Detect which cell encompasses the target text, then output its (X, Y) center coordinate. 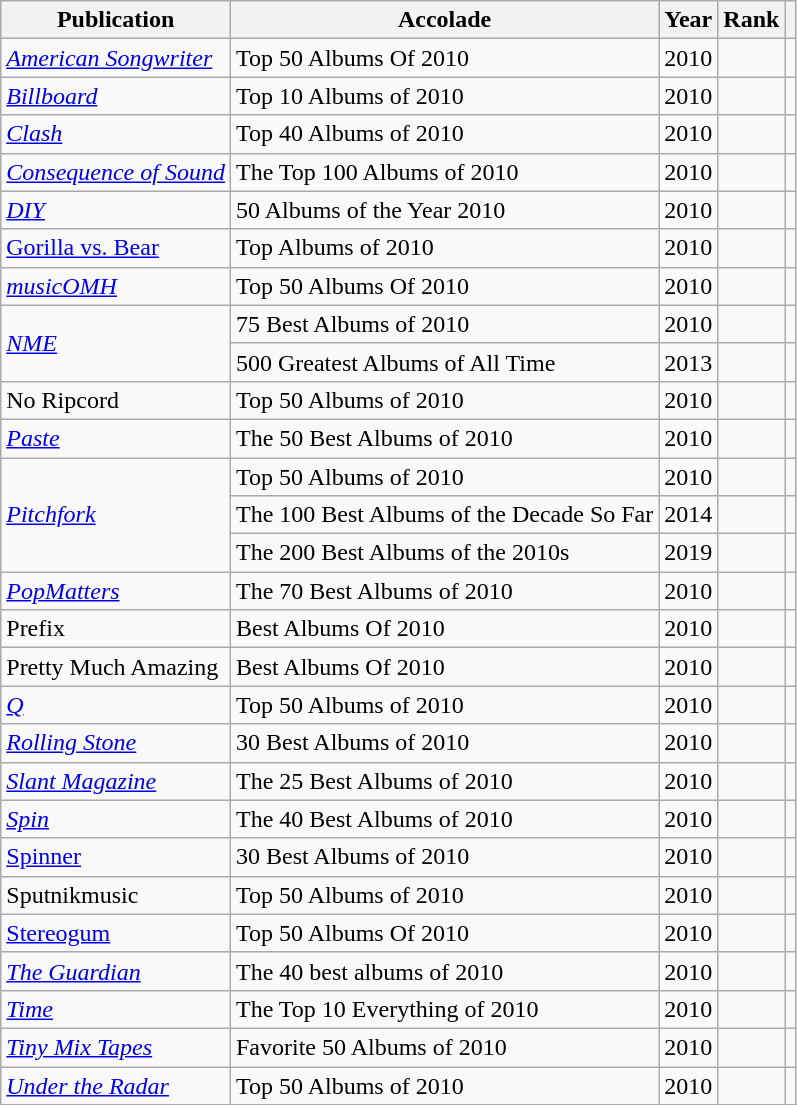
75 Best Albums of 2010 (444, 324)
Spinner (116, 857)
Slant Magazine (116, 781)
No Ripcord (116, 400)
The 50 Best Albums of 2010 (444, 438)
The 25 Best Albums of 2010 (444, 781)
Top 40 Albums of 2010 (444, 134)
Sputnikmusic (116, 895)
Prefix (116, 629)
500 Greatest Albums of All Time (444, 362)
Stereogum (116, 933)
Rank (752, 20)
NME (116, 343)
Top 10 Albums of 2010 (444, 96)
Spin (116, 819)
2013 (688, 362)
Clash (116, 134)
Pitchfork (116, 515)
Paste (116, 438)
American Songwriter (116, 58)
PopMatters (116, 591)
The Top 100 Albums of 2010 (444, 172)
Publication (116, 20)
Gorilla vs. Bear (116, 248)
The 100 Best Albums of the Decade So Far (444, 515)
2019 (688, 553)
Pretty Much Amazing (116, 667)
The 200 Best Albums of the 2010s (444, 553)
Tiny Mix Tapes (116, 1047)
musicOMH (116, 286)
Top Albums of 2010 (444, 248)
Under the Radar (116, 1085)
Year (688, 20)
The 70 Best Albums of 2010 (444, 591)
Time (116, 1009)
Rolling Stone (116, 743)
50 Albums of the Year 2010 (444, 210)
The 40 Best Albums of 2010 (444, 819)
Consequence of Sound (116, 172)
The 40 best albums of 2010 (444, 971)
DIY (116, 210)
Q (116, 705)
The Top 10 Everything of 2010 (444, 1009)
Accolade (444, 20)
Billboard (116, 96)
2014 (688, 515)
The Guardian (116, 971)
Favorite 50 Albums of 2010 (444, 1047)
